Return (X, Y) of the center of cell containing provided text 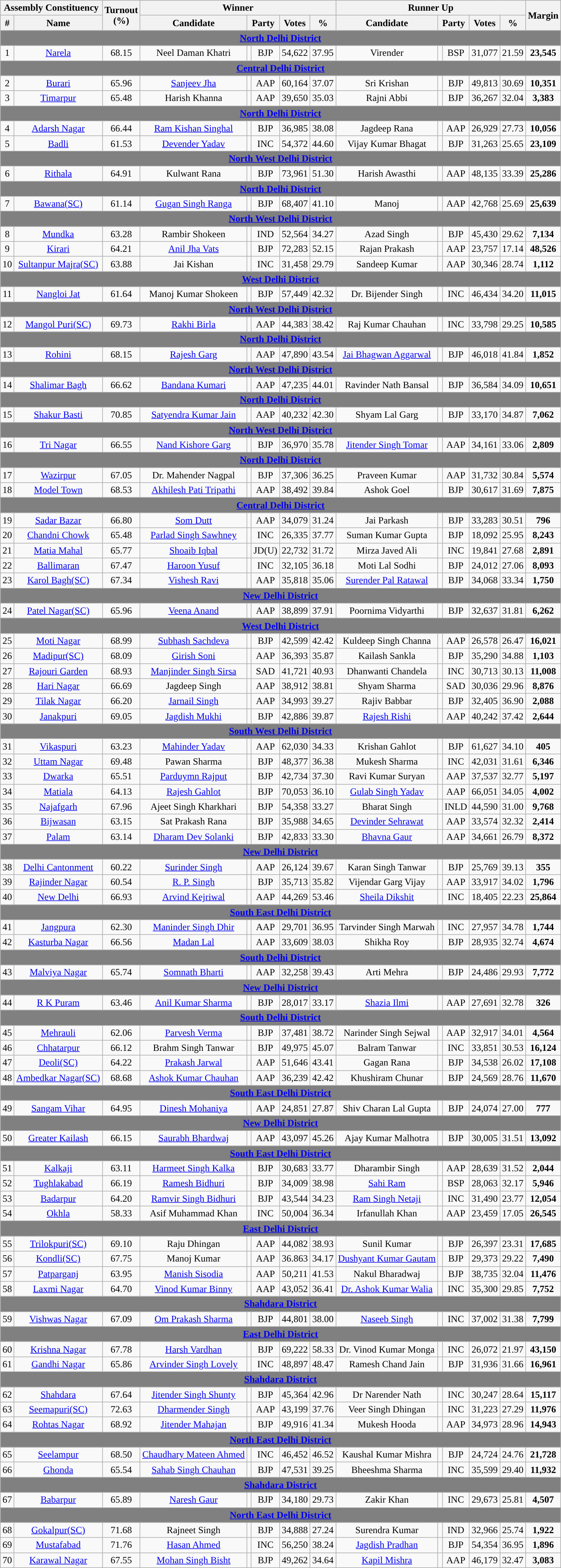
69 (7, 1545)
Kaushal Kumar Mishra (387, 1455)
27.29 (513, 1410)
61.64 (121, 294)
6,346 (543, 761)
Surinder Singh (194, 867)
70,053 (295, 792)
37,306 (295, 475)
Shoaib Iqbal (194, 550)
38,735 (485, 1274)
36,985 (295, 128)
60 (7, 1349)
Surendra Kumar (387, 1530)
60.22 (121, 867)
27,691 (485, 1003)
44,383 (295, 324)
25.74 (513, 1530)
796 (543, 520)
48 (7, 1078)
Devender Yadav (194, 143)
JD(U) (265, 550)
30,005 (485, 1138)
42 (7, 942)
Babarpur (58, 1500)
Burari (58, 83)
67.55 (121, 1560)
Badli (58, 143)
70 (7, 1560)
33.27 (323, 807)
69.48 (121, 761)
Rajan Prakash (387, 249)
63.11 (121, 1168)
34.87 (513, 415)
30 (7, 716)
Surender Pal Ratawal (387, 580)
21 (7, 550)
42,886 (295, 716)
38.42 (323, 324)
34,079 (295, 520)
33.17 (323, 1003)
Ravi Kumar Suryan (387, 776)
15 (7, 415)
24,012 (485, 565)
Ashok Goel (387, 490)
3,383 (543, 98)
64.70 (121, 1289)
69,222 (295, 1349)
Devinder Sehrawat (387, 822)
Jitender Singh Tomar (387, 445)
Rithala (58, 173)
37.42 (513, 716)
Mustafabad (58, 1545)
22 (7, 565)
Patel Nagar(SC) (58, 611)
Som Dutt (194, 520)
29,701 (295, 927)
7,752 (543, 1289)
68.99 (121, 641)
29.25 (513, 324)
Hasan Ahmed (194, 1545)
40 (7, 897)
37,481 (295, 1033)
Parlad Singh Sawhney (194, 535)
34,538 (485, 1063)
Ramesh Bidhuri (194, 1184)
1,922 (543, 1530)
9 (7, 249)
28.64 (513, 1394)
43,052 (295, 1289)
Prakash Jarwal (194, 1063)
Parvesh Verma (194, 1033)
Rajni Abbi (387, 98)
36.18 (323, 565)
Manish Sisodia (194, 1274)
30.51 (513, 520)
29.73 (323, 1500)
36,393 (295, 656)
Tarvinder Singh Marwah (387, 927)
46,179 (485, 1560)
Dhanwanti Chandela (387, 671)
11,476 (543, 1274)
34.65 (323, 822)
Moti Nagar (58, 641)
36,267 (485, 98)
5,574 (543, 475)
Narela (58, 53)
2,809 (543, 445)
2,414 (543, 822)
34.23 (323, 1199)
Ramesh Chand Jain (387, 1364)
Jitender Mahajan (194, 1425)
72.63 (121, 1410)
Narinder Singh Sejwal (387, 1033)
Anil Kumar Sharma (194, 1003)
Tri Nagar (58, 445)
41 (7, 927)
8,876 (543, 686)
Balram Tanwar (387, 1048)
Ram Kishan Singhal (194, 128)
27.73 (513, 128)
Okhla (58, 1214)
35.78 (323, 445)
Winner (238, 8)
44.60 (323, 143)
Dr. Ashok Kumar Walia (387, 1289)
10,651 (543, 384)
15,117 (543, 1394)
35 (7, 807)
Harsh Vardhan (194, 1349)
Bandana Kumari (194, 384)
Vishwas Nagar (58, 1319)
Deoli(SC) (58, 1063)
39.13 (513, 867)
34.78 (513, 927)
Shazia Ilmi (387, 1003)
Rajesh Garg (194, 354)
42,031 (485, 761)
# (7, 23)
7,062 (543, 415)
Karawal Nagar (58, 1560)
65 (7, 1455)
54,372 (295, 143)
Rajesh Gahlot (194, 792)
67.96 (121, 807)
38,492 (295, 490)
34,661 (485, 837)
63.46 (121, 1003)
Vishesh Ravi (194, 580)
34.01 (513, 1033)
Bawana(SC) (58, 204)
67.34 (121, 580)
26.02 (513, 1063)
Rohini (58, 354)
Malviya Nagar (58, 972)
66.15 (121, 1138)
68.09 (121, 656)
33.77 (323, 1168)
28,017 (295, 1003)
32,405 (485, 701)
38,912 (295, 686)
37 (7, 837)
49,813 (485, 83)
38 (7, 867)
Kuldeep Singh Channa (387, 641)
44,082 (295, 1244)
48,135 (485, 173)
68 (7, 1530)
52.15 (323, 249)
355 (543, 867)
19,841 (485, 550)
Kailash Sankla (387, 656)
63.88 (121, 264)
Jagdeep Singh (194, 686)
Sri Krishan (387, 83)
Rohtas Nagar (58, 1425)
38.00 (323, 1319)
11,008 (543, 671)
63.15 (121, 822)
38.08 (323, 128)
Sheila Dikshit (387, 897)
17,685 (543, 1244)
55 (7, 1244)
16 (7, 445)
30.53 (513, 1048)
11,976 (543, 1410)
10,351 (543, 83)
Rajouri Garden (58, 671)
33.34 (513, 580)
50,211 (295, 1274)
44,801 (295, 1319)
25 (7, 641)
17.05 (513, 1214)
28,639 (485, 1168)
9,768 (543, 807)
24,074 (485, 1108)
17,108 (543, 1063)
20 (7, 535)
32.77 (513, 776)
66.19 (121, 1184)
3,083 (543, 1560)
Hari Nagar (58, 686)
31.51 (513, 1138)
Manoj (387, 204)
30,617 (485, 490)
Dharmender Singh (194, 1410)
Patparganj (58, 1274)
34.05 (513, 792)
Ajeet Singh Kharkhari (194, 807)
4,507 (543, 1500)
63 (7, 1410)
Khushiram Chunar (387, 1078)
34.02 (513, 882)
66.62 (121, 384)
16,021 (543, 641)
46,434 (485, 294)
Rajinder Nagar (58, 882)
27 (7, 671)
Vikaspuri (58, 746)
27,957 (485, 927)
Ballimaran (58, 565)
Dushyant Kumar Gautam (387, 1259)
37.77 (323, 535)
54 (7, 1214)
65.74 (121, 972)
Madipur(SC) (58, 656)
38.72 (323, 1033)
Subhash Sachdeva (194, 641)
Rajesh Rishi (387, 716)
32,966 (485, 1530)
Shahdara (58, 1394)
39.43 (323, 972)
48,377 (295, 761)
49,916 (295, 1425)
Sangam Vihar (58, 1108)
326 (543, 1003)
64 (7, 1425)
Irfanullah Khan (387, 1214)
Gandhi Nagar (58, 1364)
13,092 (543, 1138)
Wazirpur (58, 475)
Dwarka (58, 776)
Assembly Constituency (52, 8)
Anil Jha Vats (194, 249)
28 (7, 686)
26.79 (513, 837)
41,721 (295, 671)
24,851 (295, 1108)
66 (7, 1470)
62.06 (121, 1033)
4,564 (543, 1033)
Shiv Charan Lal Gupta (387, 1108)
18,405 (485, 897)
66,051 (485, 792)
67.64 (121, 1394)
63.23 (121, 746)
Rambir Shokeen (194, 234)
29.62 (513, 234)
Bharat Singh (387, 807)
24,486 (485, 972)
34.09 (513, 384)
Chandni Chowk (58, 535)
Trilokpuri(SC) (58, 1244)
39.87 (323, 716)
Runner Up (431, 8)
Praveen Kumar (387, 475)
44.01 (323, 384)
43 (7, 972)
34,009 (295, 1184)
Arvinder Singh Lovely (194, 1364)
Satyendra Kumar Jain (194, 415)
31.38 (513, 1319)
2,644 (543, 716)
39.84 (323, 490)
Azad Singh (387, 234)
32,258 (295, 972)
44,269 (295, 897)
66.80 (121, 520)
46 (7, 1048)
1 (7, 53)
61,627 (485, 746)
34.64 (323, 1560)
Vijendar Garg Vijay (387, 882)
25.81 (513, 1500)
42,768 (485, 204)
24 (7, 611)
Nand Kishore Garg (194, 445)
Mundka (58, 234)
69.10 (121, 1244)
Dinesh Mohaniya (194, 1108)
35,300 (485, 1289)
45,430 (485, 234)
61.53 (121, 143)
31.81 (513, 611)
7 (7, 204)
47,890 (295, 354)
22,732 (295, 550)
49,975 (295, 1048)
63.28 (121, 234)
26,124 (295, 867)
62.30 (121, 927)
New Delhi (58, 897)
Jai Kishan (194, 264)
23.31 (513, 1244)
61 (7, 1364)
Ravinder Nath Bansal (387, 384)
Kapil Mishra (387, 1560)
36,239 (295, 1078)
Dr. Mahender Nagpal (194, 475)
30,346 (485, 264)
62,030 (295, 746)
29.85 (513, 1289)
Name (58, 23)
Naseeb Singh (387, 1319)
Margin (543, 15)
65.51 (121, 776)
24,569 (485, 1078)
Sahi Ram (387, 1184)
48,526 (543, 249)
17 (7, 475)
8,243 (543, 535)
Ajay Kumar Malhotra (387, 1138)
37.30 (323, 776)
38.81 (323, 686)
65.54 (121, 1470)
Jarnail Singh (194, 701)
47,235 (295, 384)
30,036 (485, 686)
Sadar Bazar (58, 520)
Arti Mehra (387, 972)
59 (7, 1319)
68.50 (121, 1455)
68.68 (121, 1078)
10,056 (543, 128)
2 (7, 83)
31.24 (323, 520)
39,650 (295, 98)
Sahab Singh Chauhan (194, 1470)
R K Puram (58, 1003)
Mukesh Sharma (387, 761)
Manjinder Singh Sirsa (194, 671)
29.93 (513, 972)
45,364 (295, 1394)
43,097 (295, 1138)
Jagdeep Rana (387, 128)
67.05 (121, 475)
31,458 (295, 264)
7,134 (543, 234)
46,452 (295, 1455)
32.78 (513, 1003)
24,724 (485, 1455)
31 (7, 746)
Nakul Bharadwaj (387, 1274)
Bijwasan (58, 822)
8,093 (543, 565)
68.93 (121, 671)
34,973 (485, 1425)
46.52 (323, 1455)
43.41 (323, 1063)
Shyam Sharma (387, 686)
33.30 (323, 837)
Neel Daman Khatri (194, 53)
66.56 (121, 942)
31.00 (513, 807)
Turnout(%) (121, 15)
32,105 (295, 565)
4 (7, 128)
25,286 (543, 173)
27.68 (513, 550)
50 (7, 1138)
Maninder Singh Dhir (194, 927)
32,637 (485, 611)
28,935 (485, 942)
Matiala (58, 792)
7,799 (543, 1319)
39.27 (323, 701)
23,459 (485, 1214)
South West Delhi District (280, 731)
34,888 (295, 1530)
Jitender Singh Shunty (194, 1394)
29.40 (513, 1470)
37,002 (485, 1319)
49,262 (295, 1560)
Matia Mahal (58, 550)
Greater Kailash (58, 1138)
66.55 (121, 445)
44,590 (485, 807)
1,852 (543, 354)
34,161 (485, 445)
36.41 (323, 1289)
1,796 (543, 882)
24.76 (513, 1455)
45.07 (323, 1048)
Brahm Singh Tanwar (194, 1048)
34.88 (513, 656)
35,713 (295, 882)
49 (7, 1108)
64.21 (121, 249)
Mukesh Hooda (387, 1425)
25.69 (513, 204)
2,891 (543, 550)
Karan Singh Tanwar (387, 867)
Pawan Sharma (194, 761)
63.95 (121, 1274)
Haroon Yusuf (194, 565)
6 (7, 173)
Veer Singh Dhingan (387, 1410)
10,585 (543, 324)
1,744 (543, 927)
66.12 (121, 1048)
Rajiv Babbar (387, 701)
35.87 (323, 656)
Dharambir Singh (387, 1168)
40,242 (485, 716)
50,004 (295, 1214)
Parduymn Rajput (194, 776)
71.68 (121, 1530)
Najafgarh (58, 807)
34.17 (323, 1259)
4,002 (543, 792)
Nangloi Jat (58, 294)
Ghonda (58, 1470)
Kasturba Nagar (58, 942)
41.10 (323, 204)
28.74 (513, 264)
34.27 (323, 234)
31.69 (513, 490)
40.93 (323, 671)
67.75 (121, 1259)
Kirari (58, 249)
70.85 (121, 415)
66.93 (121, 897)
68.92 (121, 1425)
42,734 (295, 776)
32 (7, 761)
Bhavna Gaur (387, 837)
56,250 (295, 1545)
1,112 (543, 264)
6,262 (543, 611)
Sat Prakash Rana (194, 822)
11,932 (543, 1470)
65.89 (121, 1500)
30,713 (485, 671)
Jangpura (58, 927)
Sandeep Kumar (387, 264)
1,103 (543, 656)
32.32 (513, 822)
Chaudhary Mateen Ahmed (194, 1455)
2,044 (543, 1168)
23 (7, 580)
64.20 (121, 1199)
Virender (387, 53)
Model Town (58, 490)
27.24 (323, 1530)
33 (7, 776)
40,232 (295, 415)
Dr. Bijender Singh (387, 294)
33.39 (513, 173)
68.53 (121, 490)
Ramvir Singh Bidhuri (194, 1199)
41.53 (323, 1274)
36.34 (323, 1214)
23,109 (543, 143)
Naresh Gaur (194, 1500)
43,544 (295, 1199)
31,732 (485, 475)
Shikha Roy (387, 942)
30.69 (513, 83)
Rakhi Birla (194, 324)
54,358 (295, 807)
Krishna Nagar (58, 1349)
Gugan Singh Ranga (194, 204)
31,936 (485, 1364)
5,946 (543, 1184)
28.76 (513, 1078)
Dr Narender Nath (387, 1394)
21,728 (543, 1455)
19 (7, 520)
28,063 (485, 1184)
38.93 (323, 1244)
Dharam Dev Solanki (194, 837)
Harmeet Singh Kalka (194, 1168)
38,899 (295, 611)
Asif Muhammad Khan (194, 1214)
Madan Lal (194, 942)
36,970 (295, 445)
Manoj Kumar Shokeen (194, 294)
Harish Awasthi (387, 173)
36,584 (485, 384)
25,639 (543, 204)
36.10 (323, 792)
32.17 (513, 1184)
Saurabh Bhardwaj (194, 1138)
28.96 (513, 1425)
44 (7, 1003)
Kulwant Rana (194, 173)
38.03 (323, 942)
Jai Bhagwan Aggarwal (387, 354)
33.06 (513, 445)
Karol Bagh(SC) (58, 580)
Janakpuri (58, 716)
Ambedkar Nagar(SC) (58, 1078)
26,072 (485, 1349)
11 (7, 294)
42.32 (323, 294)
33,609 (295, 942)
34.10 (513, 746)
27.87 (323, 1108)
30.13 (513, 671)
Sultanpur Majra(SC) (58, 264)
23,545 (543, 53)
51,646 (295, 1063)
34.20 (513, 294)
21.59 (513, 53)
Jai Parkash (387, 520)
37.95 (323, 53)
64.22 (121, 1063)
31,223 (485, 1410)
Timarpur (58, 98)
27.00 (513, 1108)
Kalkaji (58, 1168)
5,197 (543, 776)
Seemapuri(SC) (58, 1410)
Zakir Khan (387, 1500)
54,622 (295, 53)
46,018 (485, 354)
1,896 (543, 1545)
67.09 (121, 1319)
Laxmi Nagar (58, 1289)
33,917 (485, 882)
35,988 (295, 822)
22.23 (513, 897)
Gulab Singh Yadav (387, 792)
42,599 (295, 641)
32.74 (513, 942)
Girish Soni (194, 656)
67.78 (121, 1349)
41.34 (323, 1425)
48.47 (323, 1364)
29.79 (323, 264)
Shyam Lal Garg (387, 415)
26 (7, 656)
54,354 (485, 1545)
57 (7, 1274)
43.54 (323, 354)
Bheeshma Sharma (387, 1470)
R. P. Singh (194, 882)
18 (7, 490)
31,263 (485, 143)
37.07 (323, 83)
29.96 (513, 686)
Raju Dhingan (194, 1244)
Rajneet Singh (194, 1530)
Mehrauli (58, 1033)
42.96 (323, 1394)
36.25 (323, 475)
Mohan Singh Bisht (194, 1560)
Badarpur (58, 1199)
42,833 (295, 837)
Gagan Rana (387, 1063)
14,943 (543, 1425)
8 (7, 234)
33,798 (485, 324)
63.14 (121, 837)
37,537 (485, 776)
69.73 (121, 324)
37.76 (323, 1410)
30,683 (295, 1168)
2,088 (543, 701)
Shakur Basti (58, 415)
33,851 (485, 1048)
14 (7, 384)
36.90 (513, 701)
34.33 (323, 746)
35.82 (323, 882)
5 (7, 143)
47,531 (295, 1470)
25.65 (513, 143)
53 (7, 1199)
Chhatarpur (58, 1048)
31.66 (513, 1364)
35,290 (485, 656)
26,545 (543, 1214)
39 (7, 882)
10 (7, 264)
21.97 (513, 1349)
Vinod Kumar Binny (194, 1289)
47 (7, 1063)
Akhilesh Pati Tripathi (194, 490)
Tilak Nagar (58, 701)
36 (7, 822)
27.06 (513, 565)
36.38 (323, 761)
Adarsh Nagar (58, 128)
34,068 (485, 580)
31,077 (485, 53)
48,897 (295, 1364)
Poornima Vidyarthi (387, 611)
Seelampur (58, 1455)
45.26 (323, 1138)
23,757 (485, 249)
58 (7, 1289)
Ashok Kumar Chauhan (194, 1078)
32,917 (485, 1033)
17.14 (513, 249)
56 (7, 1259)
Krishan Gahlot (387, 746)
26,335 (295, 535)
Ram Singh Netaji (387, 1199)
31,490 (485, 1199)
42.30 (323, 415)
52,564 (295, 234)
33,574 (485, 822)
34,180 (295, 1500)
43,150 (543, 1349)
34 (7, 792)
Kondli(SC) (58, 1259)
30.84 (513, 475)
Suman Kumar Gupta (387, 535)
29 (7, 701)
31.61 (513, 761)
INLD (456, 807)
11,015 (543, 294)
4,674 (543, 942)
25,864 (543, 897)
39.25 (323, 1470)
38.24 (323, 1545)
33,283 (485, 520)
64.91 (121, 173)
1,750 (543, 580)
64.95 (121, 1108)
Veena Anand (194, 611)
Mangol Puri(SC) (58, 324)
51.30 (323, 173)
26.47 (513, 641)
65.77 (121, 550)
25,769 (485, 867)
Sanjeev Jha (194, 83)
35.06 (323, 580)
52 (7, 1184)
67 (7, 1500)
37.91 (323, 611)
Dr. Vinod Kumar Monga (387, 1349)
43,199 (295, 1410)
60,164 (295, 83)
Palam (58, 837)
23.77 (513, 1199)
29.22 (513, 1259)
Shalimar Bagh (58, 384)
31.72 (323, 550)
Tughlakabad (58, 1184)
65.86 (121, 1364)
41.84 (513, 354)
68,407 (295, 204)
7,772 (543, 972)
26,578 (485, 641)
29,673 (485, 1500)
18,092 (485, 535)
25.95 (513, 535)
26,929 (485, 128)
26,397 (485, 1244)
29,373 (485, 1259)
Mirza Javed Ali (387, 550)
51 (7, 1168)
Sunil Kumar (387, 1244)
71.76 (121, 1545)
7,875 (543, 490)
32.47 (513, 1560)
39.67 (323, 867)
36.863 (295, 1259)
Somnath Bharti (194, 972)
69.05 (121, 716)
Jagdish Pradhan (387, 1545)
16,124 (543, 1048)
8,372 (543, 837)
Om Prakash Sharma (194, 1319)
64.13 (121, 792)
31.52 (513, 1168)
Raj Kumar Chauhan (387, 324)
12 (7, 324)
67.47 (121, 565)
35.03 (323, 98)
66.20 (121, 701)
405 (543, 746)
57,449 (295, 294)
7,490 (543, 1259)
Moti Lal Sodhi (387, 565)
Mahinder Yadav (194, 746)
45 (7, 1033)
33,170 (485, 415)
16,961 (543, 1364)
777 (543, 1108)
Jagdish Mukhi (194, 716)
Arvind Kejriwal (194, 897)
73,961 (295, 173)
Manoj Kumar (194, 1259)
35,599 (485, 1470)
12,054 (543, 1199)
Vijay Kumar Bhagat (387, 143)
35,818 (295, 580)
Uttam Nagar (58, 761)
13 (7, 354)
60.54 (121, 882)
62 (7, 1394)
30,247 (485, 1394)
66.69 (121, 686)
11,670 (543, 1078)
3 (7, 98)
Harish Khanna (194, 98)
38.98 (323, 1184)
Gokalpur(SC) (58, 1530)
61.14 (121, 204)
72,283 (295, 249)
53.46 (323, 897)
34,993 (295, 701)
66.44 (121, 128)
Delhi Cantonment (58, 867)
